Return the [x, y] coordinate for the center point of the cell that contains the specified text.  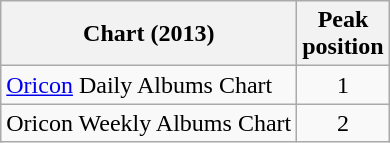
Chart (2013) [149, 34]
Oricon Daily Albums Chart [149, 85]
Peakposition [343, 34]
2 [343, 123]
1 [343, 85]
Oricon Weekly Albums Chart [149, 123]
